Return the (x, y) coordinate for the center point of the cell that contains the specified text.  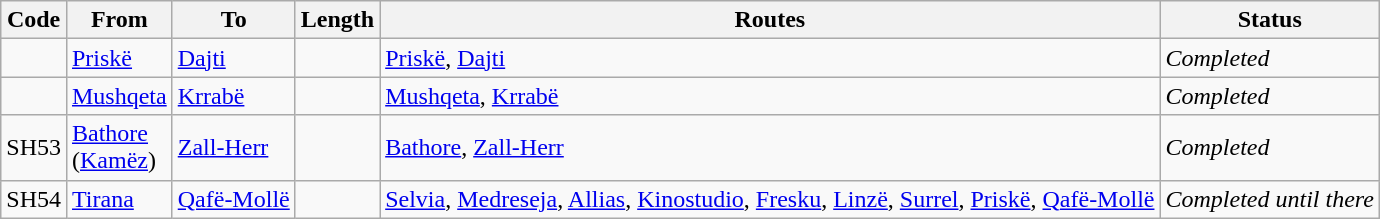
Dajti (234, 58)
Mushqeta, Krrabë (770, 96)
Zall-Herr (234, 148)
Code (34, 20)
Selvia, Medreseja, Allias, Kinostudio, Fresku, Linzë, Surrel, Priskë, Qafë-Mollë (770, 199)
Qafë-Mollë (234, 199)
Bathore(Kamëz) (119, 148)
From (119, 20)
Length (337, 20)
SH54 (34, 199)
Priskë, Dajti (770, 58)
Krrabë (234, 96)
Priskë (119, 58)
Mushqeta (119, 96)
To (234, 20)
Completed until there (1270, 199)
Bathore, Zall-Herr (770, 148)
SH53 (34, 148)
Routes (770, 20)
Status (1270, 20)
Tirana (119, 199)
